Return [x, y] of the center of cell containing provided text 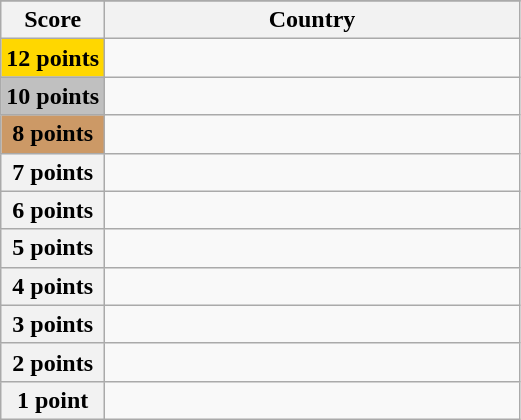
1 point [53, 400]
5 points [53, 248]
10 points [53, 96]
Country [312, 20]
12 points [53, 58]
4 points [53, 286]
6 points [53, 210]
2 points [53, 362]
7 points [53, 172]
Score [53, 20]
8 points [53, 134]
3 points [53, 324]
